Output the [X, Y] coordinate of the center of the cell containing the given text.  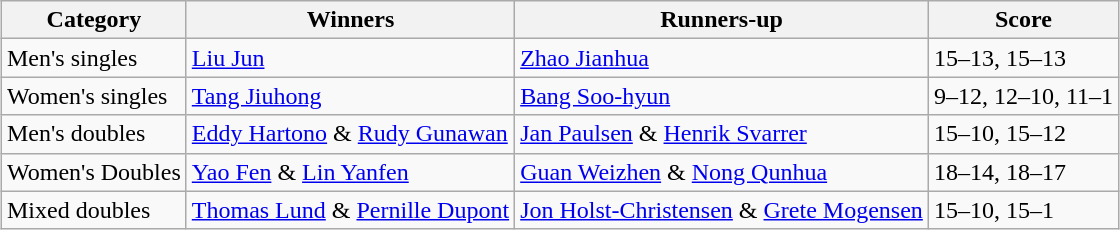
9–12, 12–10, 11–1 [1023, 96]
15–10, 15–1 [1023, 210]
Mixed doubles [94, 210]
Yao Fen & Lin Yanfen [350, 172]
Guan Weizhen & Nong Qunhua [722, 172]
15–10, 15–12 [1023, 134]
Runners-up [722, 20]
Zhao Jianhua [722, 58]
18–14, 18–17 [1023, 172]
Category [94, 20]
Winners [350, 20]
Thomas Lund & Pernille Dupont [350, 210]
Eddy Hartono & Rudy Gunawan [350, 134]
Women's Doubles [94, 172]
Bang Soo-hyun [722, 96]
Tang Jiuhong [350, 96]
Men's singles [94, 58]
Jon Holst-Christensen & Grete Mogensen [722, 210]
Men's doubles [94, 134]
Jan Paulsen & Henrik Svarrer [722, 134]
Liu Jun [350, 58]
Women's singles [94, 96]
Score [1023, 20]
15–13, 15–13 [1023, 58]
